Return the [X, Y] coordinate for the center point of the cell that contains the specified text.  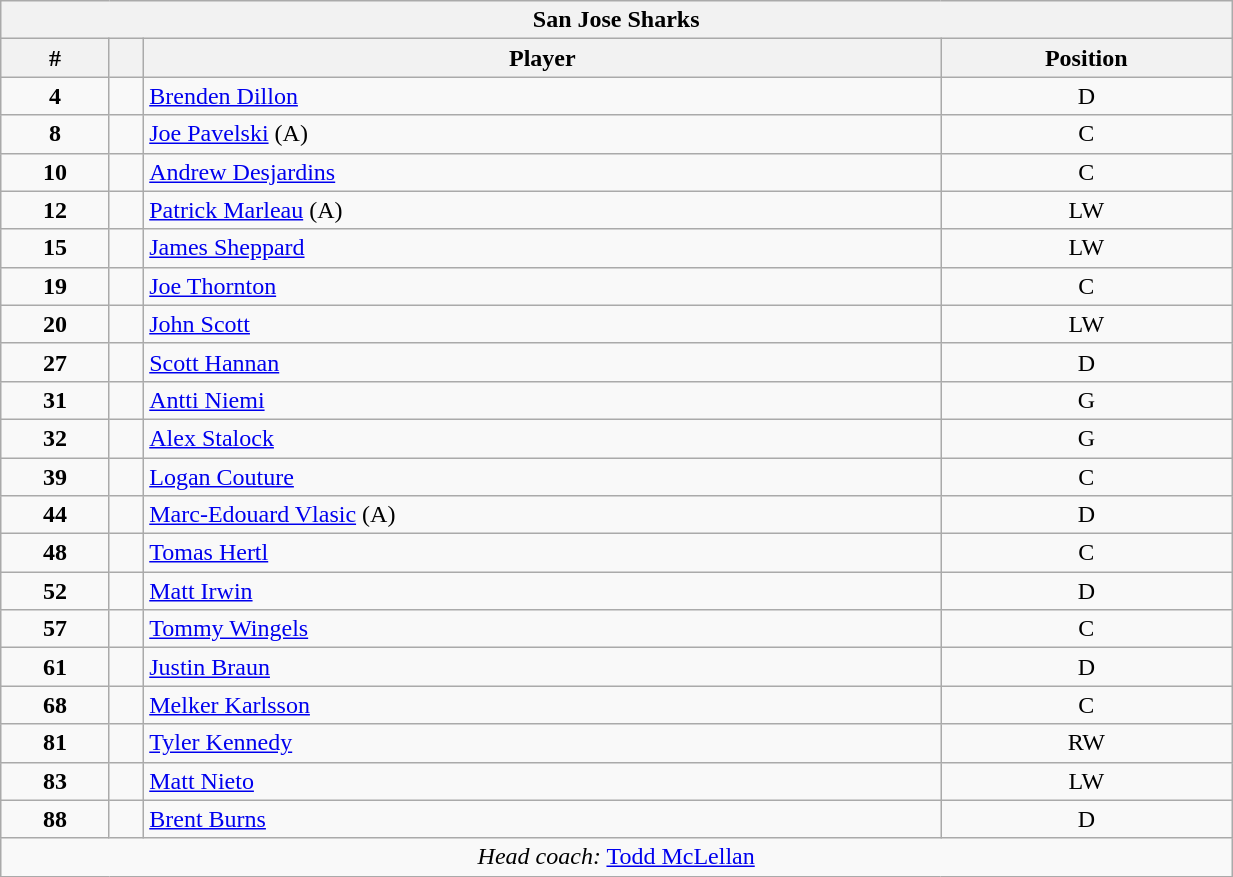
8 [56, 134]
James Sheppard [542, 248]
61 [56, 667]
Justin Braun [542, 667]
Player [542, 58]
88 [56, 819]
81 [56, 743]
# [56, 58]
Joe Thornton [542, 286]
39 [56, 477]
RW [1086, 743]
Brenden Dillon [542, 96]
15 [56, 248]
48 [56, 553]
John Scott [542, 324]
Matt Irwin [542, 591]
19 [56, 286]
Antti Niemi [542, 400]
12 [56, 210]
32 [56, 438]
52 [56, 591]
27 [56, 362]
Logan Couture [542, 477]
Joe Pavelski (A) [542, 134]
31 [56, 400]
Alex Stalock [542, 438]
Andrew Desjardins [542, 172]
4 [56, 96]
83 [56, 781]
Matt Nieto [542, 781]
Marc-Edouard Vlasic (A) [542, 515]
Brent Burns [542, 819]
Tomas Hertl [542, 553]
Scott Hannan [542, 362]
20 [56, 324]
Position [1086, 58]
57 [56, 629]
Patrick Marleau (A) [542, 210]
Melker Karlsson [542, 705]
San Jose Sharks [616, 20]
Tyler Kennedy [542, 743]
44 [56, 515]
68 [56, 705]
Tommy Wingels [542, 629]
Head coach: Todd McLellan [616, 857]
10 [56, 172]
